Return the (x, y) coordinate for the center point of the cell that contains the specified text.  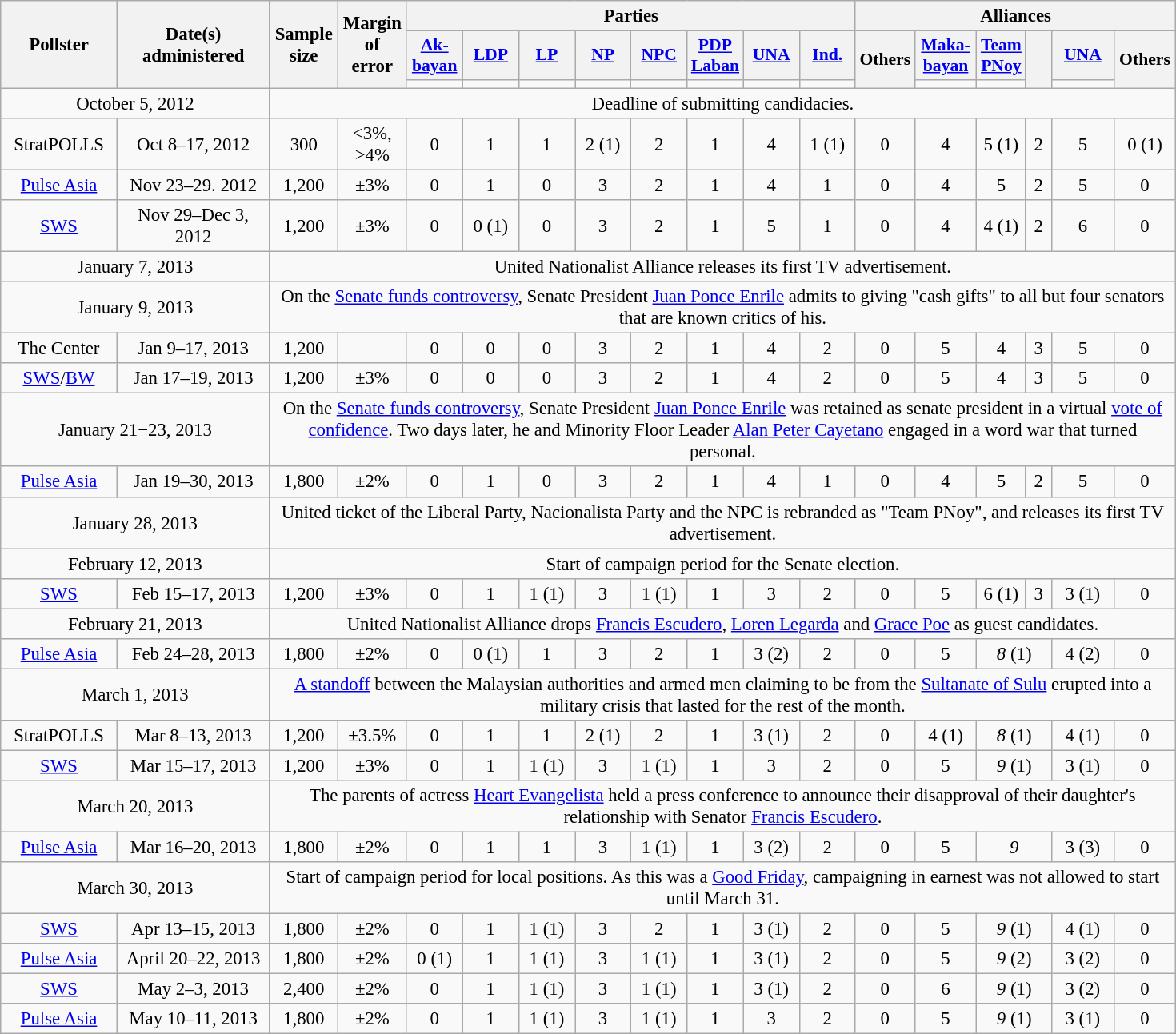
4 (2) (1083, 654)
9 (1014, 848)
Mar 8–13, 2013 (194, 736)
Date(s) administered (194, 45)
SWS/BW (59, 378)
5 (1) (1002, 144)
October 5, 2012 (135, 103)
Start of campaign period for the Senate election. (723, 564)
NPC (659, 56)
The Center (59, 349)
Maka-bayan (946, 56)
Mar 16–20, 2013 (194, 848)
Team PNoy (1002, 56)
January 9, 2013 (135, 307)
March 30, 2013 (135, 888)
Jan 19–30, 2013 (194, 482)
Mar 15–17, 2013 (194, 765)
March 20, 2013 (135, 806)
Feb 24–28, 2013 (194, 654)
United ticket of the Liberal Party, Nacionalista Party and the NPC is rebranded as "Team PNoy", and releases its first TV advertisement. (723, 523)
2,400 (304, 989)
300 (304, 144)
United Nationalist Alliance drops Francis Escudero, Loren Legarda and Grace Poe as guest candidates. (723, 624)
February 12, 2013 (135, 564)
Alliances (1015, 16)
Parties (630, 16)
3 (3) (1083, 848)
Nov 23–29. 2012 (194, 185)
6 (1) (1002, 593)
February 21, 2013 (135, 624)
Margin oferror (373, 45)
United Nationalist Alliance releases its first TV advertisement. (723, 267)
<3%, >4% (373, 144)
Deadline of submitting candidacies. (723, 103)
Feb 15–17, 2013 (194, 593)
Pollster (59, 45)
9 (2) (1014, 959)
Oct 8–17, 2012 (194, 144)
Ind. (827, 56)
April 20–22, 2013 (194, 959)
January 7, 2013 (135, 267)
Start of campaign period for local positions. As this was a Good Friday, campaigning in earnest was not allowed to start until March 31. (723, 888)
May 2–3, 2013 (194, 989)
LP (546, 56)
Jan 17–19, 2013 (194, 378)
NP (602, 56)
LDP (490, 56)
Nov 29–Dec 3, 2012 (194, 226)
Ak-bayan (434, 56)
Apr 13–15, 2013 (194, 929)
Jan 9–17, 2013 (194, 349)
PDPLaban (715, 56)
January 28, 2013 (135, 523)
January 21−23, 2013 (135, 430)
Samplesize (304, 45)
March 1, 2013 (135, 694)
±3.5% (373, 736)
